From the cell containing the given text, extract its center point as [X, Y] coordinate. 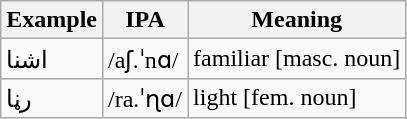
familiar [masc. noun] [297, 59]
Example [52, 20]
IPA [144, 20]
/aʃ.ˈnɑ/ [144, 59]
رڼا [52, 98]
/ra.ˈɳɑ/ [144, 98]
اشنا [52, 59]
light [fem. noun] [297, 98]
Meaning [297, 20]
